Capture the cell that displays the provided text and extract its [x, y] central coordinate. 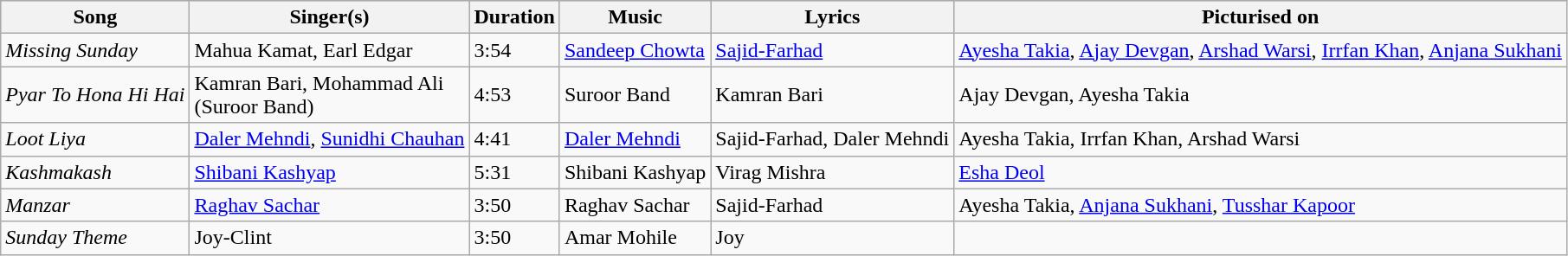
Duration [514, 17]
Ayesha Takia, Ajay Devgan, Arshad Warsi, Irrfan Khan, Anjana Sukhani [1261, 50]
Amar Mohile [635, 238]
4:53 [514, 95]
3:54 [514, 50]
Pyar To Hona Hi Hai [95, 95]
Manzar [95, 205]
Sajid-Farhad, Daler Mehndi [833, 139]
5:31 [514, 172]
Ajay Devgan, Ayesha Takia [1261, 95]
Missing Sunday [95, 50]
Mahua Kamat, Earl Edgar [329, 50]
Sunday Theme [95, 238]
Joy-Clint [329, 238]
Daler Mehndi, Sunidhi Chauhan [329, 139]
Kamran Bari, Mohammad Ali(Suroor Band) [329, 95]
Music [635, 17]
Suroor Band [635, 95]
Kashmakash [95, 172]
Picturised on [1261, 17]
Kamran Bari [833, 95]
Joy [833, 238]
Loot Liya [95, 139]
Esha Deol [1261, 172]
Sandeep Chowta [635, 50]
Lyrics [833, 17]
Virag Mishra [833, 172]
Singer(s) [329, 17]
Ayesha Takia, Irrfan Khan, Arshad Warsi [1261, 139]
Song [95, 17]
4:41 [514, 139]
Daler Mehndi [635, 139]
Ayesha Takia, Anjana Sukhani, Tusshar Kapoor [1261, 205]
